Return the (x, y) coordinate for the center point of the cell that contains the specified text.  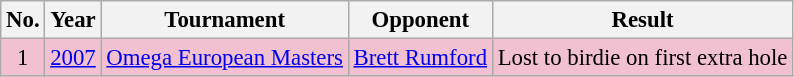
Opponent (420, 20)
Year (73, 20)
Lost to birdie on first extra hole (642, 58)
Result (642, 20)
Tournament (224, 20)
Omega European Masters (224, 58)
Brett Rumford (420, 58)
No. (23, 20)
1 (23, 58)
2007 (73, 58)
